Detect which cell encompasses the target text, then output its [x, y] center coordinate. 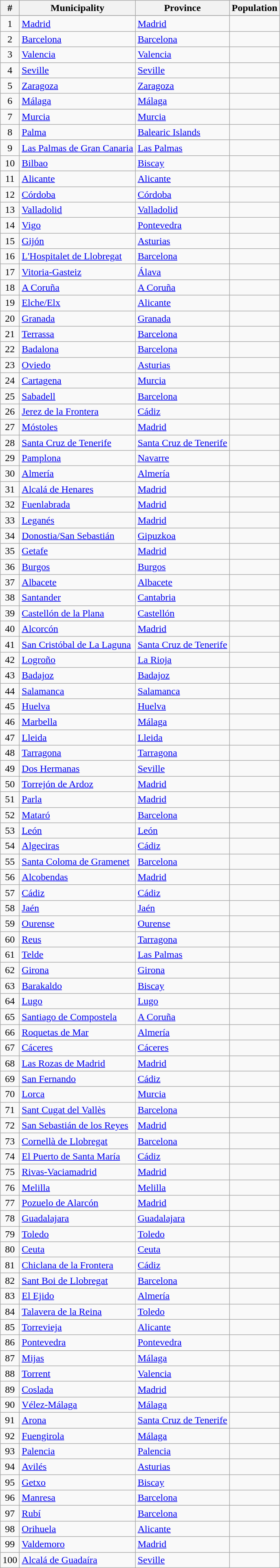
Vigo [77, 225]
Rivas-Vaciamadrid [77, 1172]
Alcorcón [77, 629]
75 [10, 1172]
55 [10, 861]
37 [10, 582]
Bilbao [77, 163]
Las Palmas de Gran Canaria [77, 148]
70 [10, 1094]
Santander [77, 598]
30 [10, 474]
99 [10, 1544]
Parla [77, 799]
73 [10, 1141]
72 [10, 1125]
Dos Hermanas [77, 769]
Orihuela [77, 1529]
51 [10, 799]
14 [10, 225]
7 [10, 117]
Badalona [77, 349]
Elche/Elx [77, 303]
Barakaldo [77, 986]
Pozuelo de Alarcón [77, 1203]
44 [10, 691]
88 [10, 1374]
Fuengirola [77, 1435]
79 [10, 1234]
77 [10, 1203]
61 [10, 955]
69 [10, 1079]
91 [10, 1420]
86 [10, 1343]
Balearic Islands [183, 132]
Talavera de la Reina [77, 1312]
13 [10, 210]
87 [10, 1358]
Alcobendas [77, 877]
68 [10, 1063]
Getxo [77, 1482]
76 [10, 1188]
Jerez de la Frontera [77, 411]
# [10, 8]
39 [10, 613]
90 [10, 1405]
Arona [77, 1420]
16 [10, 256]
82 [10, 1281]
Torrevieja [77, 1327]
52 [10, 815]
Avilés [77, 1467]
Reus [77, 939]
97 [10, 1513]
32 [10, 505]
San Fernando [77, 1079]
1 [10, 24]
35 [10, 551]
66 [10, 1032]
41 [10, 644]
81 [10, 1265]
42 [10, 660]
10 [10, 163]
100 [10, 1560]
46 [10, 722]
57 [10, 892]
Roquetas de Mar [77, 1032]
Getafe [77, 551]
20 [10, 318]
4 [10, 70]
47 [10, 738]
Algeciras [77, 846]
56 [10, 877]
22 [10, 349]
Castellón [183, 613]
26 [10, 411]
Gipuzkoa [183, 536]
36 [10, 567]
85 [10, 1327]
92 [10, 1435]
Torrejón de Ardoz [77, 784]
6 [10, 101]
27 [10, 427]
Cantabria [183, 598]
Navarre [183, 458]
Vélez-Málaga [77, 1405]
El Ejido [77, 1296]
74 [10, 1156]
Castellón de la Plana [77, 613]
9 [10, 148]
Alcalá de Guadaíra [77, 1560]
53 [10, 830]
21 [10, 334]
23 [10, 365]
93 [10, 1451]
Oviedo [77, 365]
24 [10, 380]
3 [10, 55]
40 [10, 629]
80 [10, 1250]
12 [10, 194]
59 [10, 923]
Marbella [77, 722]
67 [10, 1048]
Population [254, 8]
L'Hospitalet de Llobregat [77, 256]
33 [10, 520]
Fuenlabrada [77, 505]
45 [10, 707]
Móstoles [77, 427]
El Puerto de Santa María [77, 1156]
Alcalá de Henares [77, 489]
63 [10, 986]
Vitoria-Gasteiz [77, 272]
64 [10, 1001]
29 [10, 458]
17 [10, 272]
11 [10, 179]
60 [10, 939]
Mataró [77, 815]
28 [10, 442]
71 [10, 1110]
San Sebastián de los Reyes [77, 1125]
Telde [77, 955]
34 [10, 536]
San Cristóbal de La Laguna [77, 644]
8 [10, 132]
Torrent [77, 1374]
Rubí [77, 1513]
98 [10, 1529]
Santa Coloma de Gramenet [77, 861]
49 [10, 769]
Palma [77, 132]
La Rioja [183, 660]
78 [10, 1219]
Terrassa [77, 334]
Santiago de Compostela [77, 1017]
Mijas [77, 1358]
65 [10, 1017]
83 [10, 1296]
84 [10, 1312]
58 [10, 908]
Pamplona [77, 458]
Las Rozas de Madrid [77, 1063]
Gijón [77, 241]
Leganés [77, 520]
Province [183, 8]
Lorca [77, 1094]
54 [10, 846]
95 [10, 1482]
43 [10, 675]
Municipality [77, 8]
Sabadell [77, 396]
Manresa [77, 1498]
Sant Boi de Llobregat [77, 1281]
2 [10, 39]
38 [10, 598]
48 [10, 753]
Valdemoro [77, 1544]
50 [10, 784]
Sant Cugat del Vallès [77, 1110]
Logroño [77, 660]
96 [10, 1498]
62 [10, 970]
Donostia/San Sebastián [77, 536]
15 [10, 241]
94 [10, 1467]
Álava [183, 272]
Coslada [77, 1389]
5 [10, 86]
Cartagena [77, 380]
25 [10, 396]
Cornellà de Llobregat [77, 1141]
18 [10, 287]
89 [10, 1389]
Chiclana de la Frontera [77, 1265]
31 [10, 489]
19 [10, 303]
